Find where the given text appears and provide that cell's center as [X, Y] coordinate. 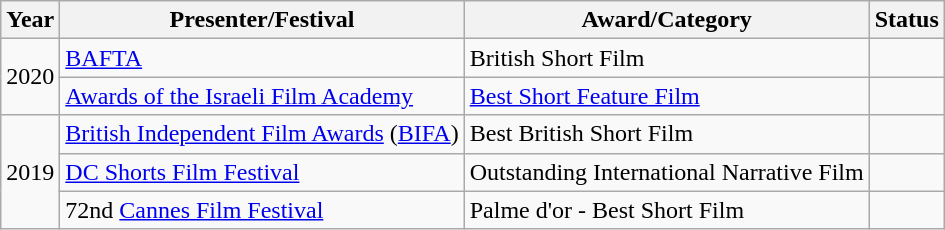
Year [30, 20]
Outstanding International Narrative Film [666, 172]
British Short Film [666, 58]
DC Shorts Film Festival [262, 172]
Palme d'or - Best Short Film [666, 210]
Status [906, 20]
2020 [30, 77]
Awards of the Israeli Film Academy [262, 96]
Award/Category [666, 20]
Best British Short Film [666, 134]
Best Short Feature Film [666, 96]
2019 [30, 172]
British Independent Film Awards (BIFA) [262, 134]
BAFTA [262, 58]
72nd Cannes Film Festival [262, 210]
Presenter/Festival [262, 20]
